Search for the cell housing the specified text and yield its [x, y] center coordinate. 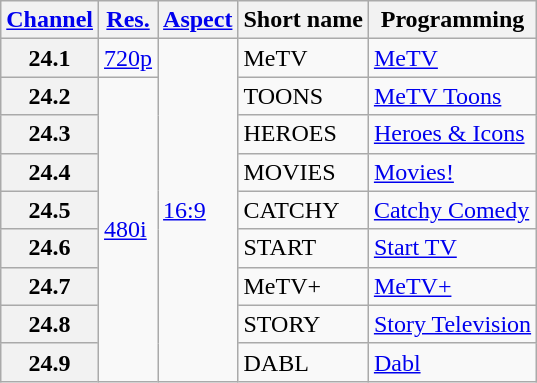
STORY [303, 324]
720p [128, 58]
TOONS [303, 96]
START [303, 248]
Start TV [452, 248]
Programming [452, 20]
24.4 [50, 172]
24.8 [50, 324]
MeTV Toons [452, 96]
480i [128, 229]
24.6 [50, 248]
Heroes & Icons [452, 134]
Dabl [452, 362]
MOVIES [303, 172]
Story Television [452, 324]
CATCHY [303, 210]
Movies! [452, 172]
HEROES [303, 134]
16:9 [198, 210]
Short name [303, 20]
Res. [128, 20]
Catchy Comedy [452, 210]
24.5 [50, 210]
24.2 [50, 96]
Channel [50, 20]
24.1 [50, 58]
24.7 [50, 286]
DABL [303, 362]
24.3 [50, 134]
24.9 [50, 362]
Aspect [198, 20]
